Extract the [x, y] coordinate from the center of the cell holding the provided text.  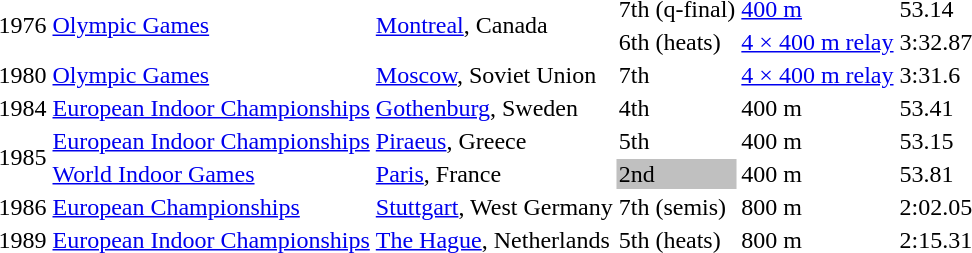
6th (heats) [677, 42]
2nd [677, 174]
Moscow, Soviet Union [494, 75]
800 m [818, 207]
Stuttgart, West Germany [494, 207]
Paris, France [494, 174]
7th [677, 75]
5th [677, 141]
7th (semis) [677, 207]
4th [677, 108]
Olympic Games [211, 75]
European Championships [211, 207]
Piraeus, Greece [494, 141]
World Indoor Games [211, 174]
Gothenburg, Sweden [494, 108]
